Extract the (x, y) coordinate from the center of the cell holding the provided text.  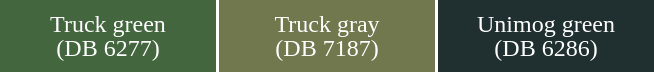
Truck green (DB 6277) (108, 36)
Unimog green (DB 6286) (546, 36)
Truck gray (DB 7187) (327, 36)
